Determine the (X, Y) coordinate at the center of the cell enclosing the given text.  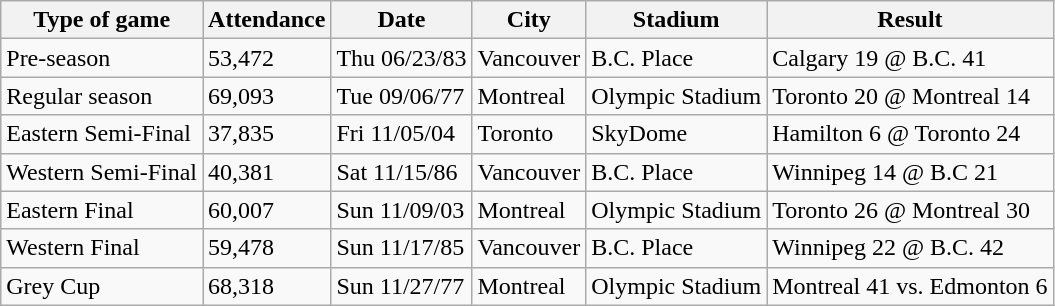
Sun 11/27/77 (402, 286)
37,835 (267, 134)
Regular season (102, 96)
Montreal 41 vs. Edmonton 6 (910, 286)
City (529, 20)
Stadium (676, 20)
59,478 (267, 248)
Tue 09/06/77 (402, 96)
Attendance (267, 20)
53,472 (267, 58)
Sun 11/17/85 (402, 248)
Fri 11/05/04 (402, 134)
Western Semi-Final (102, 172)
69,093 (267, 96)
Thu 06/23/83 (402, 58)
Eastern Semi-Final (102, 134)
Pre-season (102, 58)
Winnipeg 14 @ B.C 21 (910, 172)
Western Final (102, 248)
Hamilton 6 @ Toronto 24 (910, 134)
Toronto 20 @ Montreal 14 (910, 96)
Sat 11/15/86 (402, 172)
Toronto (529, 134)
Date (402, 20)
Grey Cup (102, 286)
Winnipeg 22 @ B.C. 42 (910, 248)
Result (910, 20)
Sun 11/09/03 (402, 210)
Calgary 19 @ B.C. 41 (910, 58)
Toronto 26 @ Montreal 30 (910, 210)
SkyDome (676, 134)
Type of game (102, 20)
40,381 (267, 172)
Eastern Final (102, 210)
68,318 (267, 286)
60,007 (267, 210)
